Scan for the cell matching the given text and deliver its [x, y] coordinate at center. 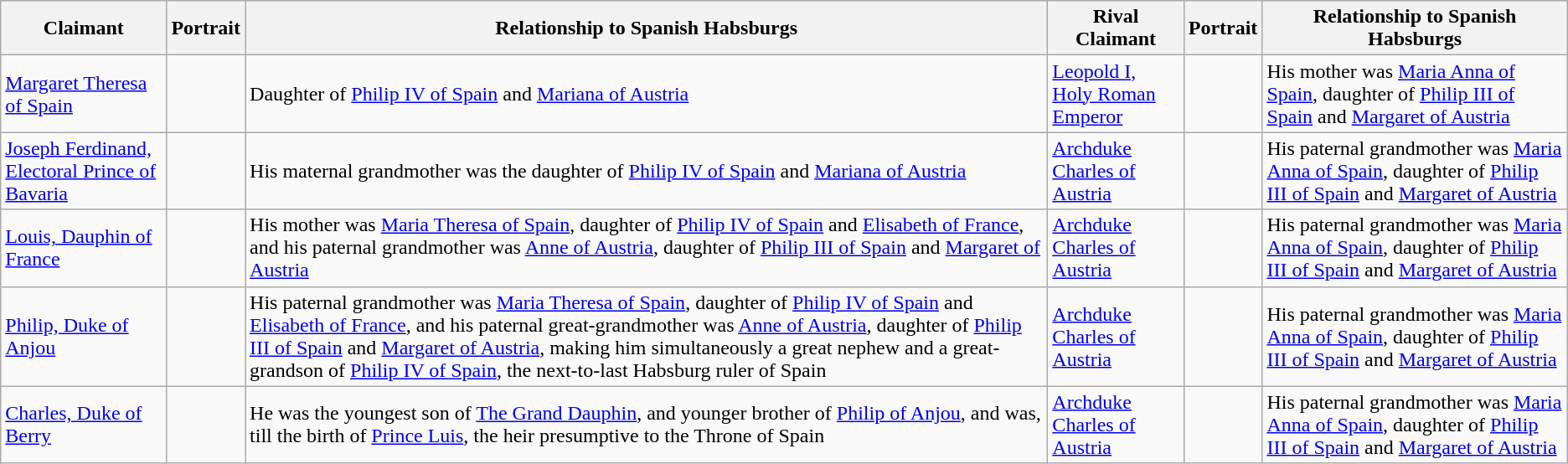
Louis, Dauphin of France [84, 248]
His maternal grandmother was the daughter of Philip IV of Spain and Mariana of Austria [647, 171]
Daughter of Philip IV of Spain and Mariana of Austria [647, 94]
Rival Claimant [1116, 28]
Charles, Duke of Berry [84, 425]
Claimant [84, 28]
Joseph Ferdinand, Electoral Prince of Bavaria [84, 171]
His mother was Maria Anna of Spain, daughter of Philip III of Spain and Margaret of Austria [1415, 94]
Margaret Theresa of Spain [84, 94]
Philip, Duke of Anjou [84, 337]
Leopold I, Holy Roman Emperor [1116, 94]
